Return the (X, Y) coordinate for the center point of the cell that contains the specified text.  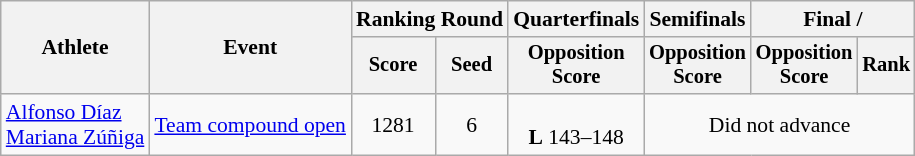
6 (472, 124)
Event (250, 48)
Athlete (76, 48)
Alfonso DíazMariana Zúñiga (76, 124)
Score (393, 66)
Final / (833, 19)
L 143–148 (576, 124)
Semifinals (698, 19)
Seed (472, 66)
1281 (393, 124)
Rank (886, 66)
Team compound open (250, 124)
Did not advance (780, 124)
Quarterfinals (576, 19)
Ranking Round (430, 19)
